Identify which cell holds the provided text, then report its [X, Y] central coordinate. 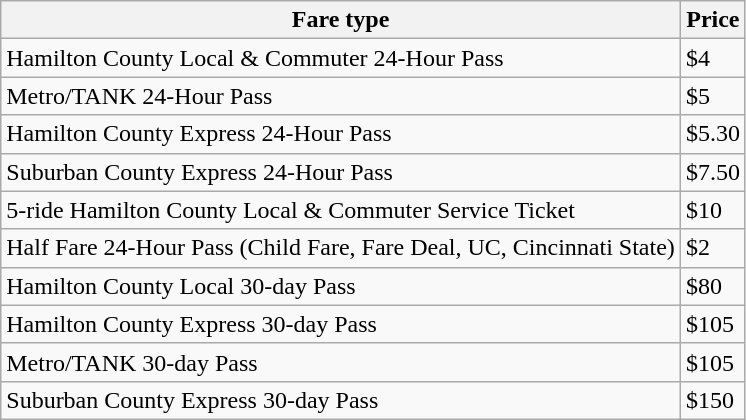
Price [712, 20]
Hamilton County Local & Commuter 24-Hour Pass [341, 58]
$4 [712, 58]
Hamilton County Express 30-day Pass [341, 324]
Hamilton County Express 24-Hour Pass [341, 134]
Suburban County Express 24-Hour Pass [341, 172]
$150 [712, 400]
5-ride Hamilton County Local & Commuter Service Ticket [341, 210]
$80 [712, 286]
Hamilton County Local 30-day Pass [341, 286]
$5.30 [712, 134]
$2 [712, 248]
Suburban County Express 30-day Pass [341, 400]
Half Fare 24-Hour Pass (Child Fare, Fare Deal, UC, Cincinnati State) [341, 248]
$7.50 [712, 172]
Metro/TANK 24-Hour Pass [341, 96]
$5 [712, 96]
Metro/TANK 30-day Pass [341, 362]
$10 [712, 210]
Fare type [341, 20]
